Determine the (X, Y) coordinate at the center of the cell enclosing the given text.  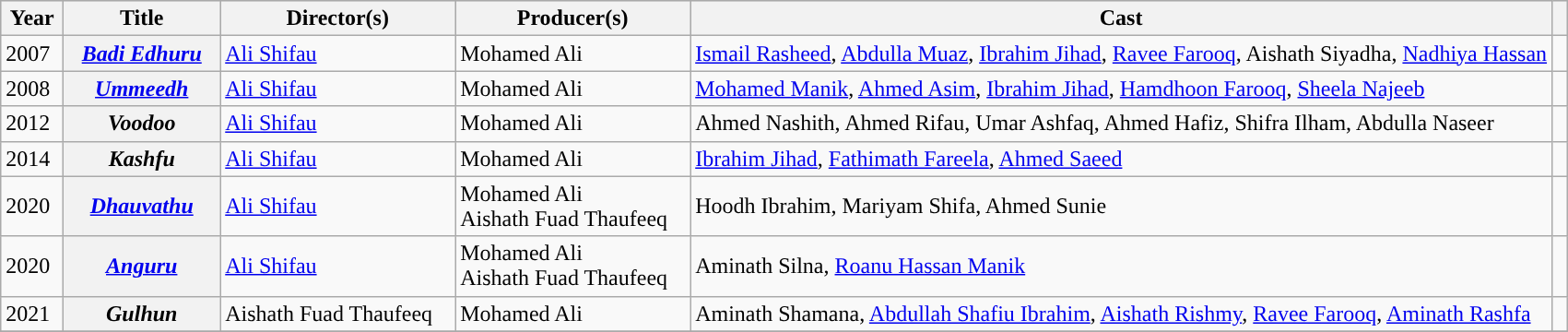
Gulhun (142, 314)
Producer(s) (573, 18)
2014 (32, 159)
Ummeedh (142, 89)
2007 (32, 53)
2012 (32, 124)
Dhauvathu (142, 207)
2008 (32, 89)
Mohamed Manik, Ahmed Asim, Ibrahim Jihad, Hamdhoon Farooq, Sheela Najeeb (1121, 89)
Director(s) (337, 18)
Kashfu (142, 159)
Ismail Rasheed, Abdulla Muaz, Ibrahim Jihad, Ravee Farooq, Aishath Siyadha, Nadhiya Hassan (1121, 53)
Badi Edhuru (142, 53)
Title (142, 18)
Aminath Shamana, Abdullah Shafiu Ibrahim, Aishath Rishmy, Ravee Farooq, Aminath Rashfa (1121, 314)
Anguru (142, 266)
Aishath Fuad Thaufeeq (337, 314)
Hoodh Ibrahim, Mariyam Shifa, Ahmed Sunie (1121, 207)
Year (32, 18)
Cast (1121, 18)
Ahmed Nashith, Ahmed Rifau, Umar Ashfaq, Ahmed Hafiz, Shifra Ilham, Abdulla Naseer (1121, 124)
Aminath Silna, Roanu Hassan Manik (1121, 266)
2021 (32, 314)
Ibrahim Jihad, Fathimath Fareela, Ahmed Saeed (1121, 159)
Voodoo (142, 124)
